Locate the cell with the specified text and output its [X, Y] center coordinate. 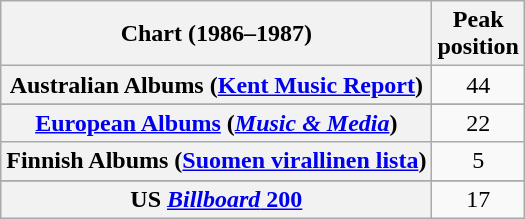
5 [478, 161]
Finnish Albums (Suomen virallinen lista) [216, 161]
Chart (1986–1987) [216, 34]
US Billboard 200 [216, 199]
European Albums (Music & Media) [216, 123]
Australian Albums (Kent Music Report) [216, 85]
44 [478, 85]
Peakposition [478, 34]
22 [478, 123]
17 [478, 199]
